Scan for the cell matching the given text and deliver its (x, y) coordinate at center. 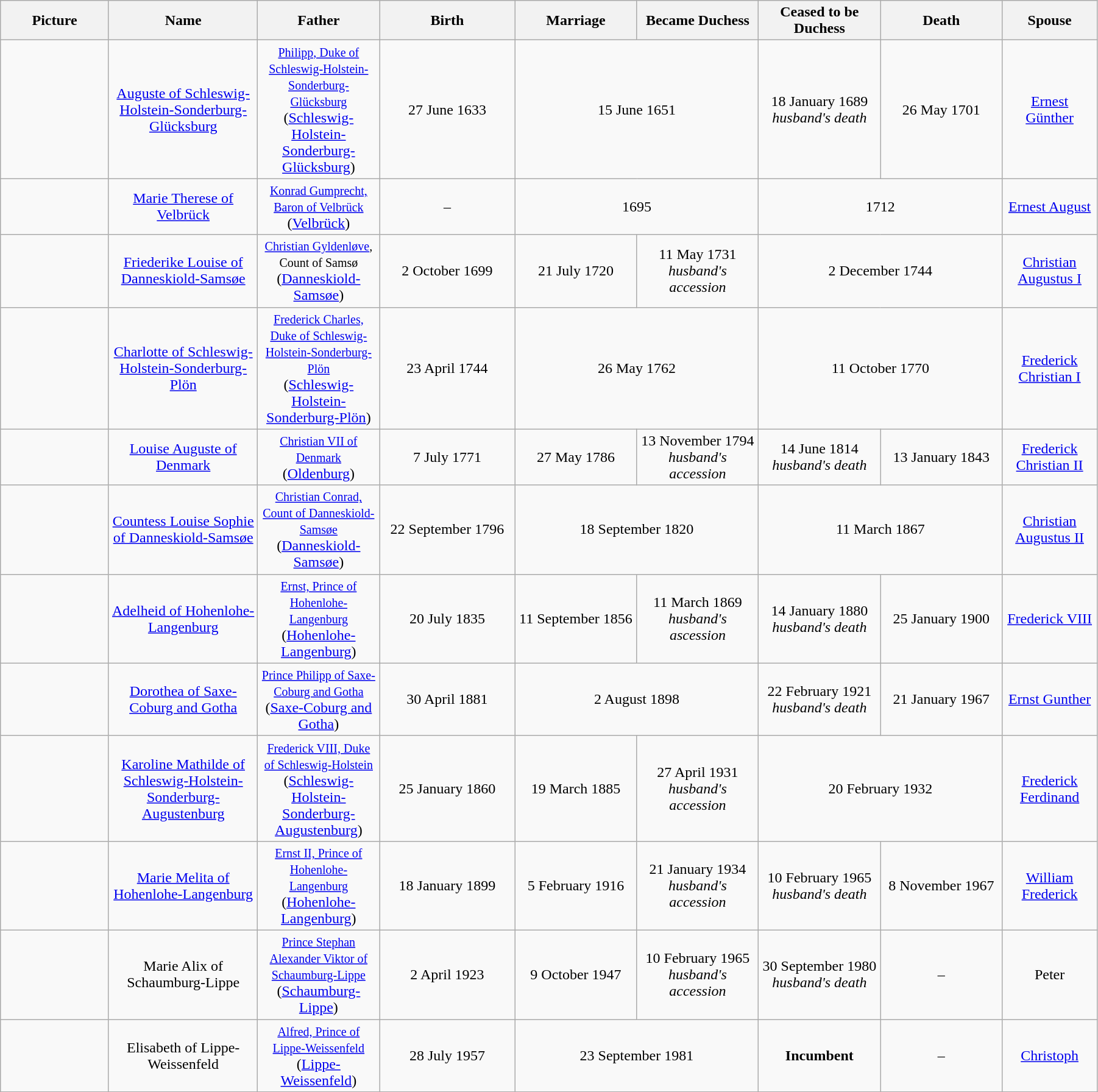
Auguste of Schleswig-Holstein-Sonderburg-Glücksburg (183, 110)
Marie Alix of Schaumburg-Lippe (183, 974)
Became Duchess (698, 21)
Marriage (576, 21)
Incumbent (820, 1055)
Father (319, 21)
Ernest August (1050, 207)
11 March 1867 (880, 530)
26 May 1701 (941, 110)
11 October 1770 (880, 368)
27 April 1931husband's accession (698, 789)
Ceased to be Duchess (820, 21)
Picture (55, 21)
10 February 1965husband's death (820, 885)
Ernst II, Prince of Hohenlohe-Langenburg(Hohenlohe-Langenburg) (319, 885)
20 February 1932 (880, 789)
Frederick Christian II (1050, 457)
Friederike Louise of Danneskiold-Samsøe (183, 271)
Birth (447, 21)
Christian Augustus II (1050, 530)
Countess Louise Sophie of Danneskiold-Samsøe (183, 530)
Spouse (1050, 21)
Elisabeth of Lippe-Weissenfeld (183, 1055)
10 February 1965husband's accession (698, 974)
Frederick VIII, Duke of Schleswig-Holstein(Schleswig-Holstein-Sonderburg-Augustenburg) (319, 789)
Frederick Ferdinand (1050, 789)
8 November 1967 (941, 885)
Ernst, Prince of Hohenlohe-Langenburg(Hohenlohe-Langenburg) (319, 619)
27 June 1633 (447, 110)
23 September 1981 (637, 1055)
Ernest Günther (1050, 110)
27 May 1786 (576, 457)
20 July 1835 (447, 619)
11 March 1869husband's ascession (698, 619)
14 January 1880husband's death (820, 619)
1695 (637, 207)
7 July 1771 (447, 457)
14 June 1814husband's death (820, 457)
13 November 1794husband's accession (698, 457)
21 January 1967 (941, 700)
21 July 1720 (576, 271)
Marie Melita of Hohenlohe-Langenburg (183, 885)
25 January 1900 (941, 619)
5 February 1916 (576, 885)
9 October 1947 (576, 974)
Charlotte of Schleswig-Holstein-Sonderburg-Plön (183, 368)
Christoph (1050, 1055)
Christian Gyldenløve, Count of Samsø(Danneskiold-Samsøe) (319, 271)
William Frederick (1050, 885)
Ernst Gunther (1050, 700)
Louise Auguste of Denmark (183, 457)
Karoline Mathilde of Schleswig-Holstein-Sonderburg-Augustenburg (183, 789)
11 September 1856 (576, 619)
11 May 1731husband's accession (698, 271)
19 March 1885 (576, 789)
15 June 1651 (637, 110)
Death (941, 21)
Christian Conrad, Count of Danneskiold-Samsøe(Danneskiold-Samsøe) (319, 530)
30 September 1980husband's death (820, 974)
Dorothea of Saxe-Coburg and Gotha (183, 700)
Peter (1050, 974)
Konrad Gumprecht, Baron of Velbrück(Velbrück) (319, 207)
2 August 1898 (637, 700)
Alfred, Prince of Lippe-Weissenfeld(Lippe-Weissenfeld) (319, 1055)
1712 (880, 207)
18 January 1689husband's death (820, 110)
22 September 1796 (447, 530)
Prince Philipp of Saxe-Coburg and Gotha(Saxe-Coburg and Gotha) (319, 700)
Adelheid of Hohenlohe-Langenburg (183, 619)
22 February 1921husband's death (820, 700)
21 January 1934husband's accession (698, 885)
26 May 1762 (637, 368)
Prince Stephan Alexander Viktor of Schaumburg-Lippe(Schaumburg-Lippe) (319, 974)
Philipp, Duke of Schleswig-Holstein-Sonderburg-Glücksburg(Schleswig-Holstein-Sonderburg-Glücksburg) (319, 110)
2 December 1744 (880, 271)
13 January 1843 (941, 457)
Marie Therese of Velbrück (183, 207)
Frederick Charles, Duke of Schleswig-Holstein-Sonderburg-Plön(Schleswig-Holstein-Sonderburg-Plön) (319, 368)
Christian VII of Denmark(Oldenburg) (319, 457)
18 January 1899 (447, 885)
28 July 1957 (447, 1055)
18 September 1820 (637, 530)
2 April 1923 (447, 974)
Frederick Christian I (1050, 368)
2 October 1699 (447, 271)
Frederick VIII (1050, 619)
25 January 1860 (447, 789)
Christian Augustus I (1050, 271)
30 April 1881 (447, 700)
Name (183, 21)
23 April 1744 (447, 368)
